Detect which cell encompasses the target text, then output its (X, Y) center coordinate. 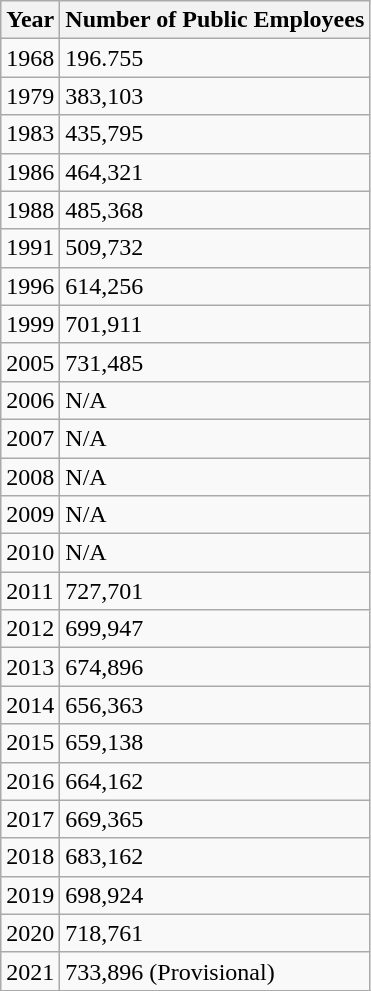
Number of Public Employees (215, 20)
2014 (30, 705)
1983 (30, 134)
2010 (30, 553)
701,911 (215, 324)
664,162 (215, 781)
2009 (30, 515)
1996 (30, 286)
614,256 (215, 286)
2019 (30, 895)
2007 (30, 438)
698,924 (215, 895)
674,896 (215, 667)
727,701 (215, 591)
2021 (30, 971)
196.755 (215, 58)
2012 (30, 629)
718,761 (215, 933)
1968 (30, 58)
2006 (30, 400)
659,138 (215, 743)
2008 (30, 477)
2018 (30, 857)
2017 (30, 819)
485,368 (215, 210)
2016 (30, 781)
383,103 (215, 96)
509,732 (215, 248)
2005 (30, 362)
2013 (30, 667)
1991 (30, 248)
1986 (30, 172)
733,896 (Provisional) (215, 971)
2020 (30, 933)
699,947 (215, 629)
683,162 (215, 857)
731,485 (215, 362)
656,363 (215, 705)
1988 (30, 210)
1999 (30, 324)
669,365 (215, 819)
1979 (30, 96)
435,795 (215, 134)
Year (30, 20)
2015 (30, 743)
464,321 (215, 172)
2011 (30, 591)
